Find where the given text appears and provide that cell's center as [X, Y] coordinate. 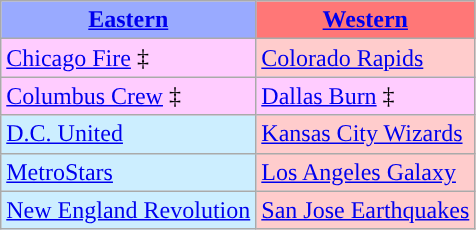
Eastern [128, 20]
Colorado Rapids [366, 58]
San Jose Earthquakes [366, 210]
Dallas Burn ‡ [366, 96]
MetroStars [128, 172]
Los Angeles Galaxy [366, 172]
Western [366, 20]
Kansas City Wizards [366, 134]
Chicago Fire ‡ [128, 58]
D.C. United [128, 134]
New England Revolution [128, 210]
Columbus Crew ‡ [128, 96]
